Return the [X, Y] coordinate for the center point of the cell that contains the specified text.  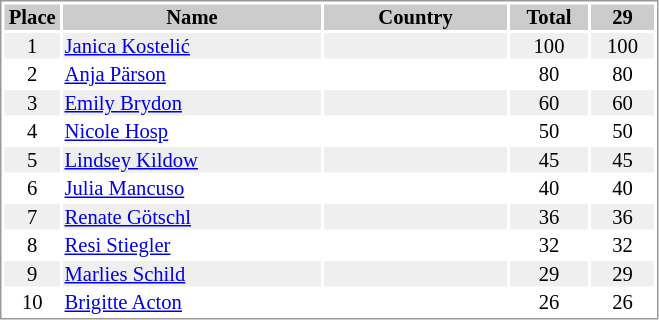
10 [32, 303]
Resi Stiegler [192, 245]
2 [32, 75]
Marlies Schild [192, 274]
Name [192, 17]
6 [32, 189]
Renate Götschl [192, 217]
3 [32, 103]
Place [32, 17]
5 [32, 160]
7 [32, 217]
Nicole Hosp [192, 131]
Total [549, 17]
4 [32, 131]
9 [32, 274]
Emily Brydon [192, 103]
Brigitte Acton [192, 303]
Janica Kostelić [192, 46]
1 [32, 46]
Anja Pärson [192, 75]
8 [32, 245]
Julia Mancuso [192, 189]
Country [416, 17]
Lindsey Kildow [192, 160]
